Capture the cell that displays the provided text and extract its [x, y] central coordinate. 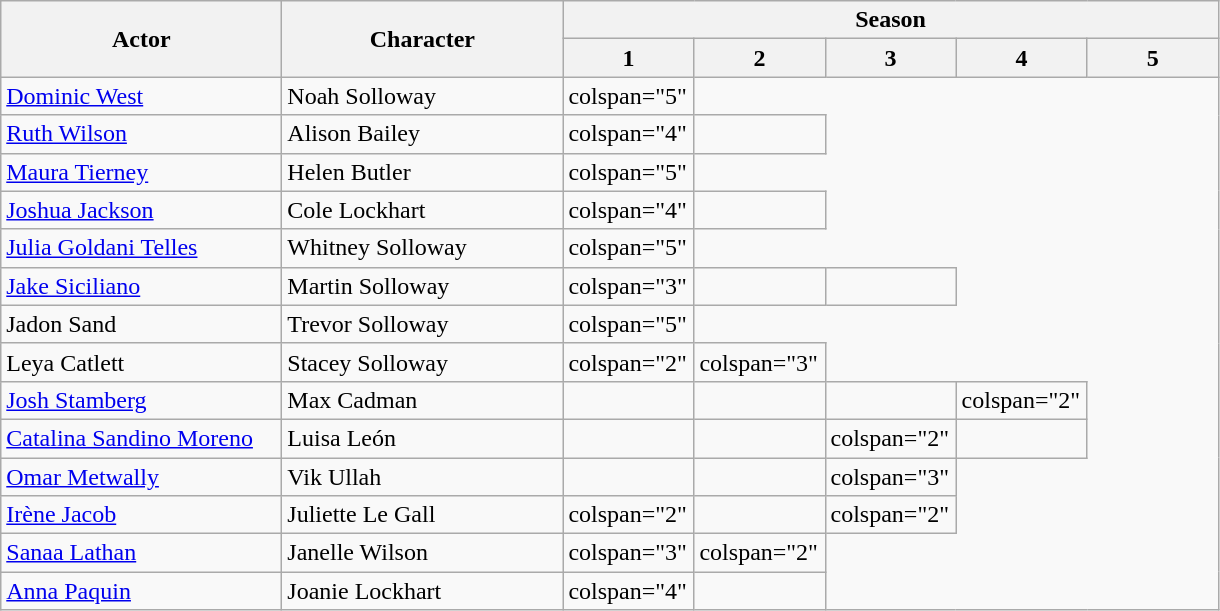
Season [890, 20]
1 [628, 58]
Anna Paquin [142, 591]
Character [422, 39]
Dominic West [142, 96]
Omar Metwally [142, 477]
Alison Bailey [422, 134]
Stacey Solloway [422, 362]
Sanaa Lathan [142, 553]
Helen Butler [422, 172]
Actor [142, 39]
Irène Jacob [142, 515]
Whitney Solloway [422, 248]
Luisa León [422, 438]
Vik Ullah [422, 477]
Joshua Jackson [142, 210]
Josh Stamberg [142, 400]
Joanie Lockhart [422, 591]
Ruth Wilson [142, 134]
Martin Solloway [422, 286]
Trevor Solloway [422, 324]
3 [890, 58]
4 [1022, 58]
Juliette Le Gall [422, 515]
Jake Siciliano [142, 286]
Leya Catlett [142, 362]
2 [760, 58]
Noah Solloway [422, 96]
Max Cadman [422, 400]
Cole Lockhart [422, 210]
Janelle Wilson [422, 553]
5 [1152, 58]
Catalina Sandino Moreno [142, 438]
Maura Tierney [142, 172]
Jadon Sand [142, 324]
Julia Goldani Telles [142, 248]
